Capture the cell that displays the provided text and extract its (X, Y) central coordinate. 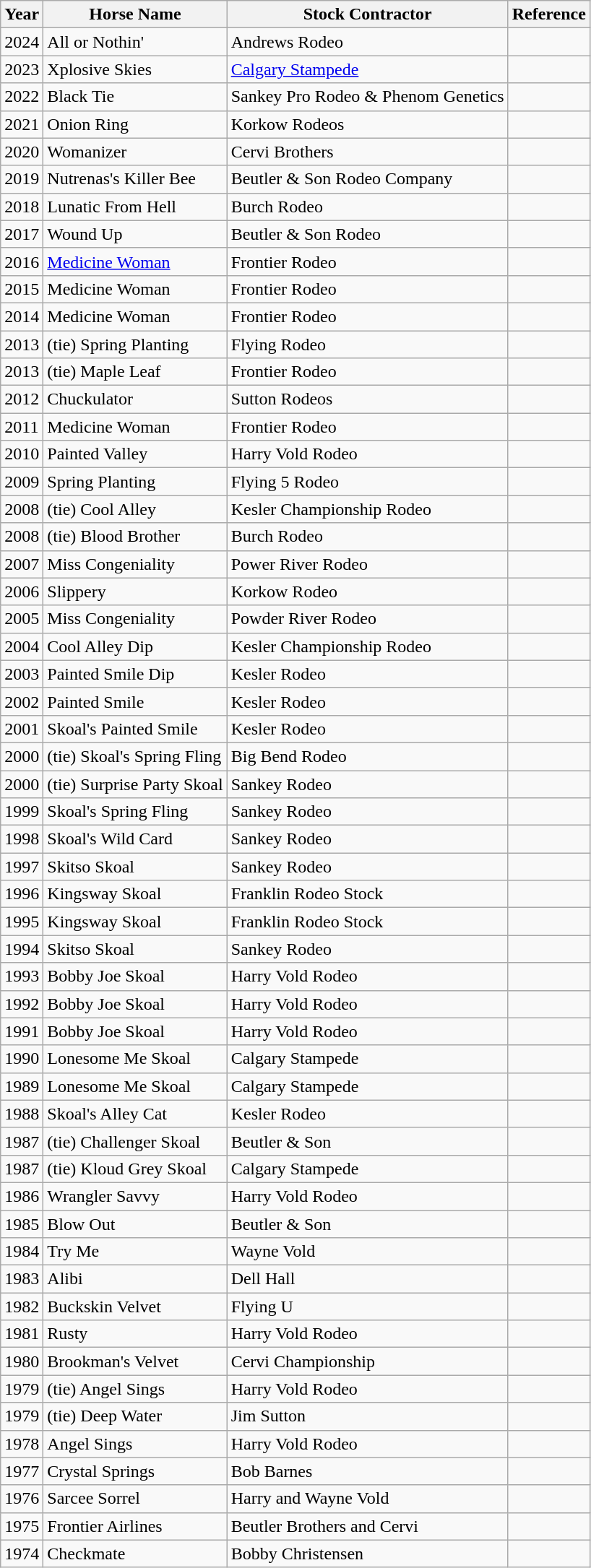
Harry and Wayne Vold (367, 1499)
2017 (22, 234)
1986 (22, 1196)
Flying 5 Rodeo (367, 482)
Rusty (135, 1334)
Reference (549, 14)
2007 (22, 564)
(tie) Challenger Skoal (135, 1141)
2003 (22, 674)
Alibi (135, 1279)
1974 (22, 1554)
(tie) Blood Brother (135, 537)
1992 (22, 1004)
Cervi Championship (367, 1361)
Bob Barnes (367, 1471)
(tie) Angel Sings (135, 1389)
2002 (22, 701)
2006 (22, 592)
1994 (22, 949)
1998 (22, 839)
2012 (22, 399)
Painted Valley (135, 454)
1983 (22, 1279)
Womanizer (135, 152)
Spring Planting (135, 482)
Big Bend Rodeo (367, 756)
1990 (22, 1059)
(tie) Maple Leaf (135, 372)
2020 (22, 152)
1981 (22, 1334)
Skoal's Spring Fling (135, 812)
Bobby Christensen (367, 1554)
Andrews Rodeo (367, 42)
Crystal Springs (135, 1471)
2010 (22, 454)
Korkow Rodeo (367, 592)
(tie) Surprise Party Skoal (135, 784)
1984 (22, 1252)
Try Me (135, 1252)
2005 (22, 619)
2024 (22, 42)
Beutler & Son Rodeo Company (367, 179)
Skoal's Painted Smile (135, 729)
Painted Smile Dip (135, 674)
Korkow Rodeos (367, 124)
2021 (22, 124)
Dell Hall (367, 1279)
Skoal's Wild Card (135, 839)
2004 (22, 646)
Horse Name (135, 14)
2019 (22, 179)
Sutton Rodeos (367, 399)
1978 (22, 1444)
1977 (22, 1471)
2001 (22, 729)
1985 (22, 1224)
Sankey Pro Rodeo & Phenom Genetics (367, 97)
2014 (22, 316)
1995 (22, 922)
Frontier Airlines (135, 1526)
2011 (22, 427)
Year (22, 14)
Skoal's Alley Cat (135, 1114)
1976 (22, 1499)
(tie) Kloud Grey Skoal (135, 1169)
Nutrenas's Killer Bee (135, 179)
Brookman's Velvet (135, 1361)
2016 (22, 261)
(tie) Deep Water (135, 1416)
2015 (22, 289)
Flying U (367, 1307)
2023 (22, 69)
Flying Rodeo (367, 345)
Stock Contractor (367, 14)
(tie) Spring Planting (135, 345)
Powder River Rodeo (367, 619)
Onion Ring (135, 124)
1993 (22, 976)
Sarcee Sorrel (135, 1499)
1982 (22, 1307)
1989 (22, 1086)
1997 (22, 867)
1988 (22, 1114)
(tie) Skoal's Spring Fling (135, 756)
Cool Alley Dip (135, 646)
1991 (22, 1031)
1975 (22, 1526)
(tie) Cool Alley (135, 509)
Wrangler Savvy (135, 1196)
2009 (22, 482)
Wound Up (135, 234)
Xplosive Skies (135, 69)
Chuckulator (135, 399)
All or Nothin' (135, 42)
Beutler Brothers and Cervi (367, 1526)
Beutler & Son Rodeo (367, 234)
Lunatic From Hell (135, 207)
1980 (22, 1361)
Jim Sutton (367, 1416)
Slippery (135, 592)
Power River Rodeo (367, 564)
Black Tie (135, 97)
Blow Out (135, 1224)
Angel Sings (135, 1444)
1999 (22, 812)
2022 (22, 97)
Painted Smile (135, 701)
Cervi Brothers (367, 152)
Checkmate (135, 1554)
2018 (22, 207)
1996 (22, 894)
Wayne Vold (367, 1252)
Buckskin Velvet (135, 1307)
